Detect which cell encompasses the target text, then output its [x, y] center coordinate. 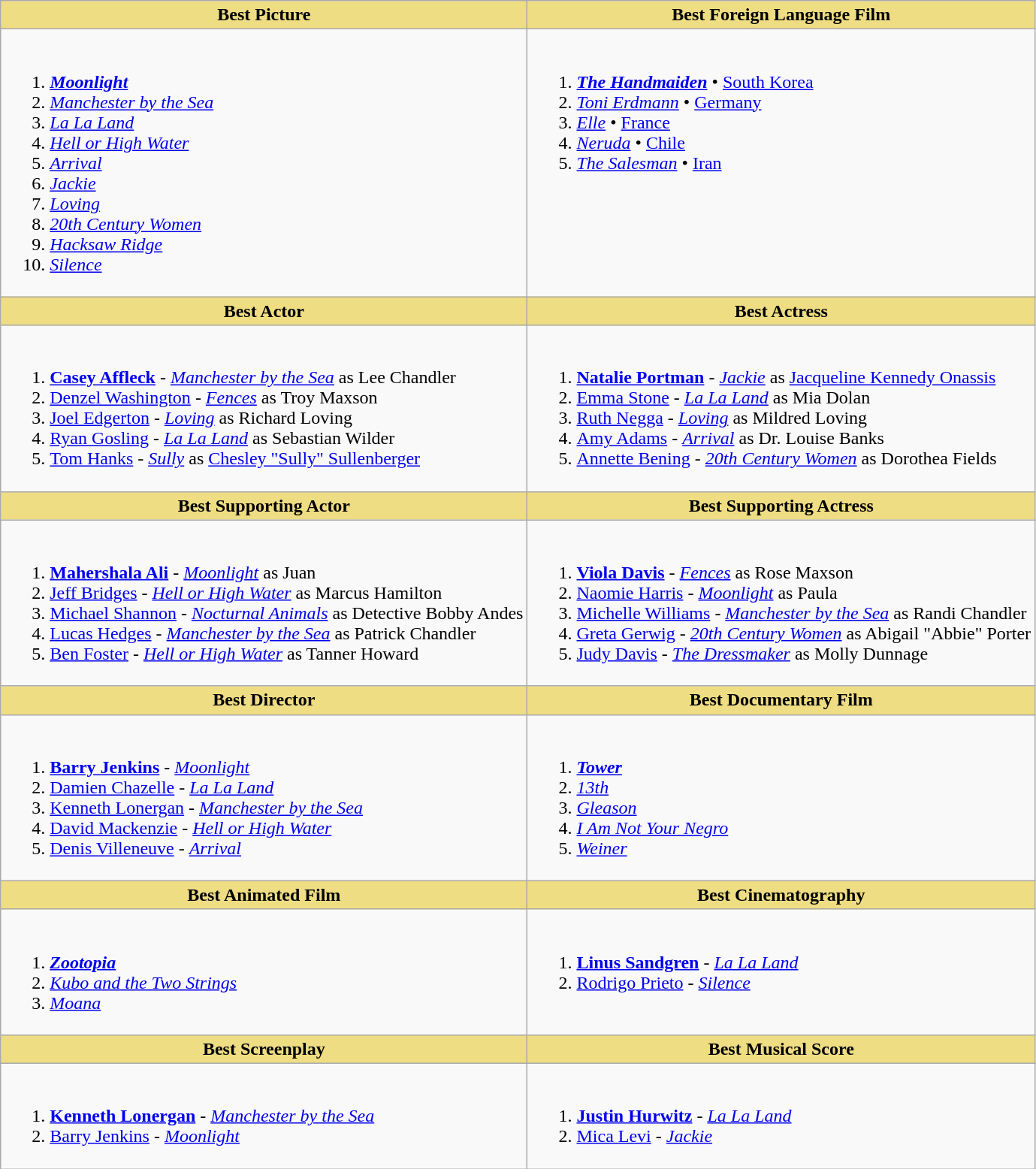
Best Actor [264, 311]
Best Screenplay [264, 1049]
Kenneth Lonergan - Manchester by the SeaBarry Jenkins - Moonlight [264, 1116]
Best Documentary Film [781, 700]
Best Actress [781, 311]
Best Musical Score [781, 1049]
Best Picture [264, 15]
Linus Sandgren - La La LandRodrigo Prieto - Silence [781, 972]
Best Supporting Actress [781, 506]
Best Supporting Actor [264, 506]
ZootopiaKubo and the Two StringsMoana [264, 972]
Best Animated Film [264, 895]
Tower13thGleasonI Am Not Your NegroWeiner [781, 798]
MoonlightManchester by the SeaLa La LandHell or High WaterArrivalJackieLoving20th Century WomenHacksaw RidgeSilence [264, 163]
Best Cinematography [781, 895]
Justin Hurwitz - La La LandMica Levi - Jackie [781, 1116]
Best Foreign Language Film [781, 15]
Best Director [264, 700]
The Handmaiden • South KoreaToni Erdmann • GermanyElle • FranceNeruda • ChileThe Salesman • Iran [781, 163]
